Locate the cell with the specified text and output its [X, Y] center coordinate. 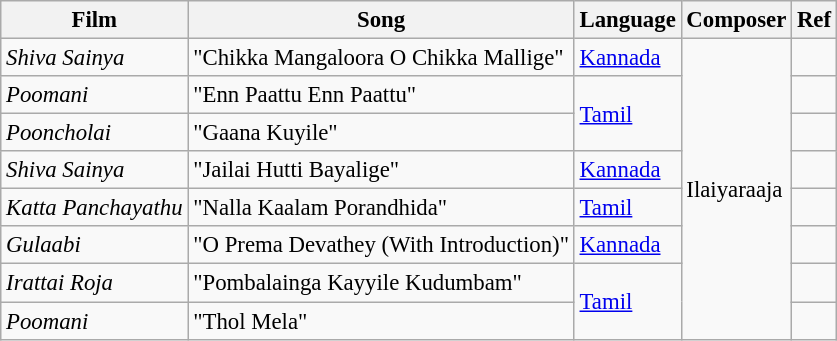
Irattai Roja [94, 283]
"Jailai Hutti Bayalige" [381, 170]
Ilaiyaraaja [736, 190]
"Gaana Kuyile" [381, 133]
"O Prema Devathey (With Introduction)" [381, 245]
"Thol Mela" [381, 321]
"Enn Paattu Enn Paattu" [381, 95]
Film [94, 20]
Composer [736, 20]
Song [381, 20]
Gulaabi [94, 245]
Pooncholai [94, 133]
Katta Panchayathu [94, 208]
Ref [814, 20]
"Nalla Kaalam Porandhida" [381, 208]
Language [628, 20]
"Chikka Mangaloora O Chikka Mallige" [381, 58]
"Pombalainga Kayyile Kudumbam" [381, 283]
